Locate the cell with the specified text and output its (x, y) center coordinate. 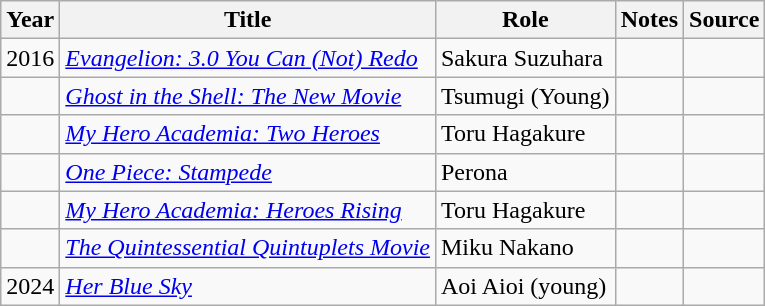
Sakura Suzuhara (525, 58)
Miku Nakano (525, 248)
Perona (525, 172)
Year (30, 20)
Evangelion: 3.0 You Can (Not) Redo (248, 58)
Aoi Aioi (young) (525, 286)
2024 (30, 286)
One Piece: Stampede (248, 172)
My Hero Academia: Heroes Rising (248, 210)
Source (724, 20)
The Quintessential Quintuplets Movie (248, 248)
My Hero Academia: Two Heroes (248, 134)
Role (525, 20)
Ghost in the Shell: The New Movie (248, 96)
Notes (649, 20)
Tsumugi (Young) (525, 96)
2016 (30, 58)
Title (248, 20)
Her Blue Sky (248, 286)
